Scan for the cell matching the given text and deliver its [X, Y] coordinate at center. 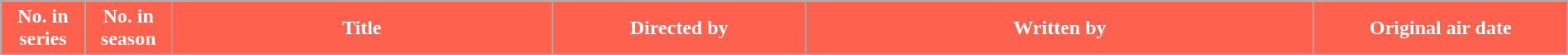
No. inseason [128, 28]
Directed by [680, 28]
No. inseries [43, 28]
Written by [1060, 28]
Title [361, 28]
Original air date [1441, 28]
